Pinpoint the cell where the given text exists, returning its (x, y) midpoint coordinate. 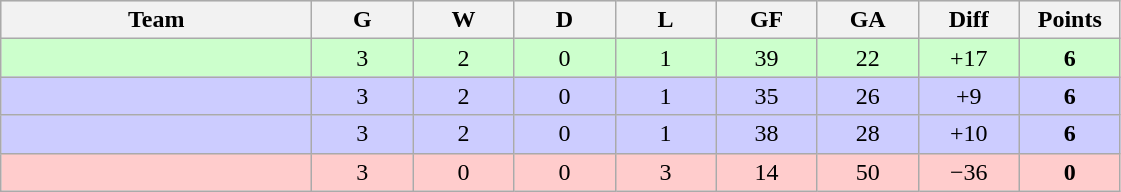
14 (766, 172)
GA (868, 20)
35 (766, 96)
+9 (968, 96)
W (464, 20)
28 (868, 134)
39 (766, 58)
Points (1070, 20)
+10 (968, 134)
D (564, 20)
22 (868, 58)
L (666, 20)
Team (156, 20)
+17 (968, 58)
GF (766, 20)
26 (868, 96)
50 (868, 172)
38 (766, 134)
−36 (968, 172)
Diff (968, 20)
G (362, 20)
